Search for the cell housing the specified text and yield its (x, y) center coordinate. 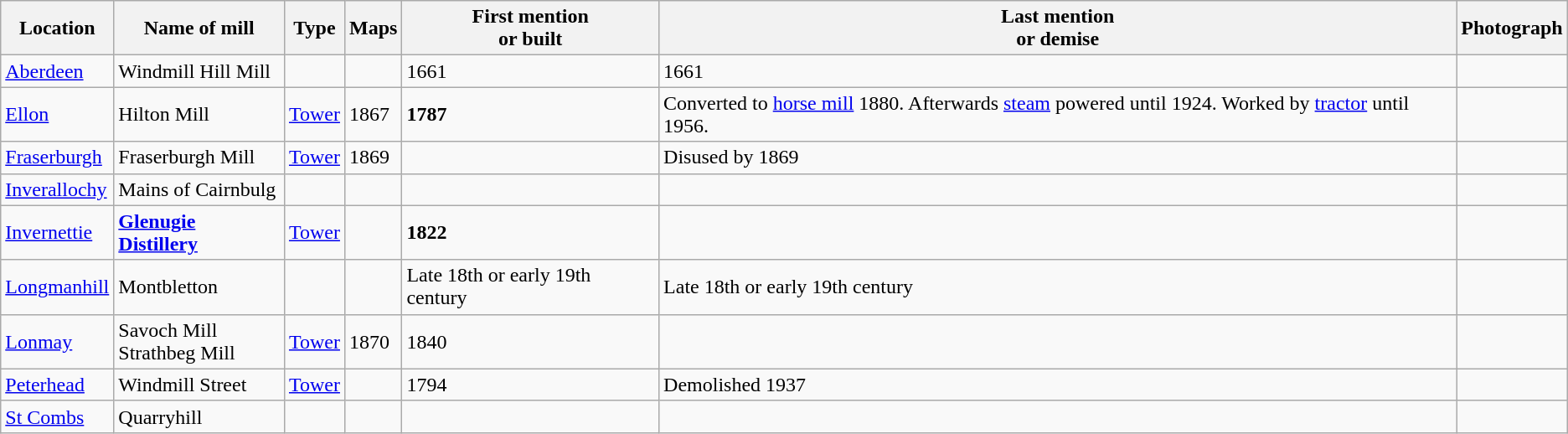
Windmill Street (199, 385)
Photograph (1512, 28)
Longmanhill (57, 287)
Mains of Cairnbulg (199, 189)
First mentionor built (531, 28)
Invernettie (57, 233)
Disused by 1869 (1058, 158)
Peterhead (57, 385)
1822 (531, 233)
Lonmay (57, 342)
Quarryhill (199, 416)
Fraserburgh (57, 158)
Maps (373, 28)
Demolished 1937 (1058, 385)
Name of mill (199, 28)
Windmill Hill Mill (199, 71)
Location (57, 28)
St Combs (57, 416)
Savoch MillStrathbeg Mill (199, 342)
Fraserburgh Mill (199, 158)
1840 (531, 342)
Ellon (57, 114)
1794 (531, 385)
Glenugie Distillery (199, 233)
Montbletton (199, 287)
Last mention or demise (1058, 28)
1867 (373, 114)
1869 (373, 158)
1787 (531, 114)
Hilton Mill (199, 114)
Aberdeen (57, 71)
Type (314, 28)
1870 (373, 342)
Inverallochy (57, 189)
Converted to horse mill 1880. Afterwards steam powered until 1924. Worked by tractor until 1956. (1058, 114)
